Capture the cell that displays the provided text and extract its [X, Y] central coordinate. 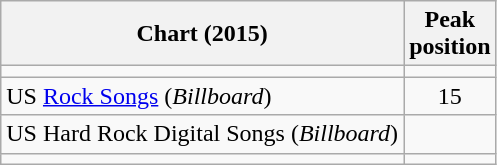
Peakposition [450, 34]
US Rock Songs (Billboard) [202, 96]
Chart (2015) [202, 34]
15 [450, 96]
US Hard Rock Digital Songs (Billboard) [202, 134]
